Return [x, y] of the center of cell containing provided text 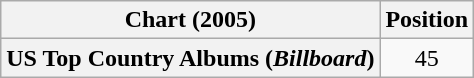
Chart (2005) [190, 20]
Position [427, 20]
US Top Country Albums (Billboard) [190, 58]
45 [427, 58]
